Detect which cell encompasses the target text, then output its [x, y] center coordinate. 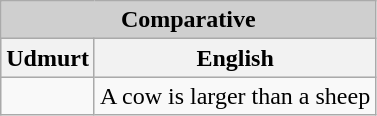
Udmurt [48, 58]
English [234, 58]
Comparative [188, 20]
A cow is larger than a sheep [234, 96]
